Capture the cell that displays the provided text and extract its (X, Y) central coordinate. 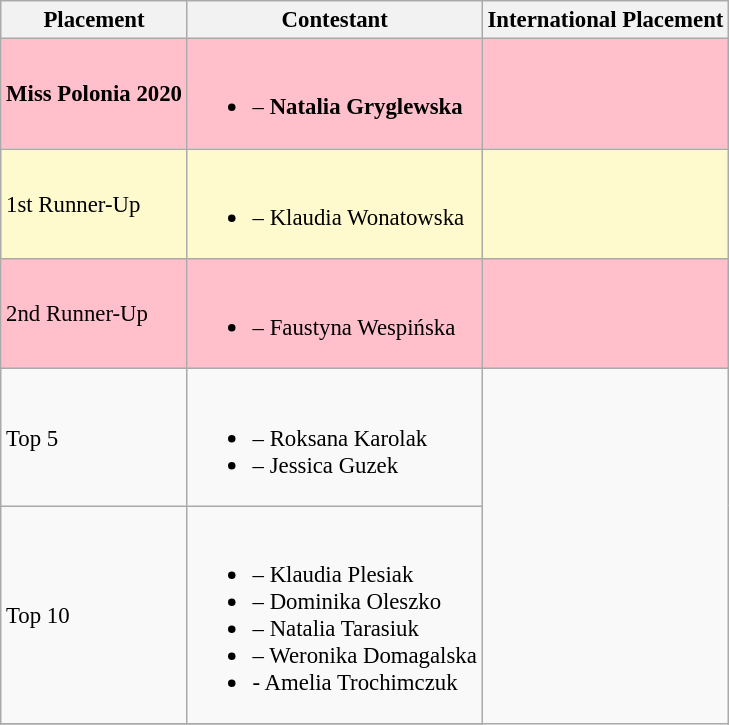
2nd Runner-Up (94, 314)
– Klaudia Wonatowska (334, 204)
Placement (94, 20)
– Klaudia Plesiak – Dominika Oleszko – Natalia Tarasiuk – Weronika Domagalska - Amelia Trochimczuk (334, 615)
Miss Polonia 2020 (94, 94)
Top 10 (94, 615)
International Placement (606, 20)
– Natalia Gryglewska (334, 94)
1st Runner-Up (94, 204)
Top 5 (94, 438)
– Roksana Karolak – Jessica Guzek (334, 438)
Contestant (334, 20)
– Faustyna Wespińska (334, 314)
